Provide the (X, Y) coordinate of the cell's center where the given text is located.  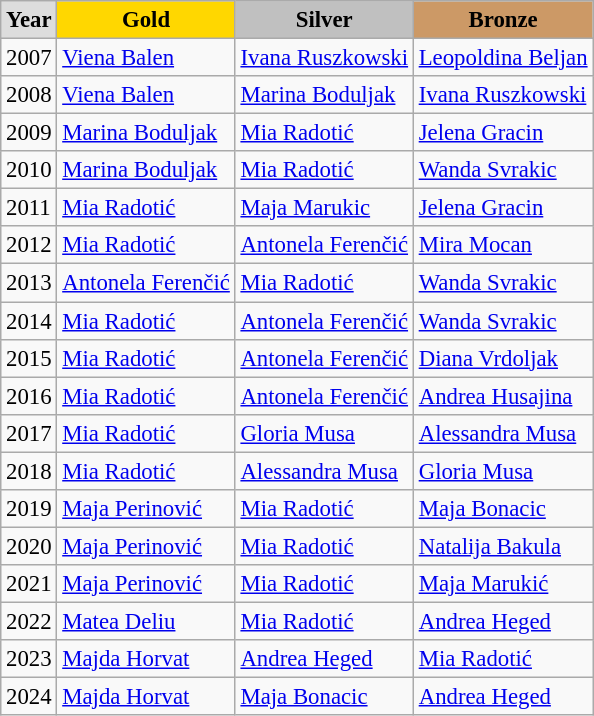
Bronze (503, 20)
2023 (29, 659)
2022 (29, 621)
Gold (146, 20)
2008 (29, 95)
2015 (29, 358)
Maja Marukić (503, 584)
2011 (29, 208)
2014 (29, 321)
Year (29, 20)
2009 (29, 133)
2012 (29, 245)
Andrea Husajina (503, 396)
Maja Marukic (324, 208)
2018 (29, 471)
2010 (29, 170)
Mira Mocan (503, 245)
2007 (29, 58)
2016 (29, 396)
Leopoldina Beljan (503, 58)
Natalija Bakula (503, 546)
2017 (29, 433)
2024 (29, 697)
Silver (324, 20)
2021 (29, 584)
2013 (29, 283)
Matea Deliu (146, 621)
2020 (29, 546)
Diana Vrdoljak (503, 358)
2019 (29, 509)
